Detect which cell encompasses the target text, then output its (x, y) center coordinate. 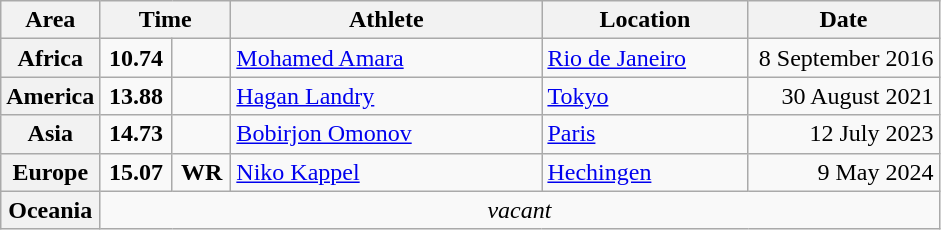
12 July 2023 (844, 134)
10.74 (136, 58)
Hagan Landry (386, 96)
Area (50, 20)
Time (166, 20)
13.88 (136, 96)
Tokyo (645, 96)
30 August 2021 (844, 96)
Athlete (386, 20)
14.73 (136, 134)
Oceania (50, 210)
Europe (50, 172)
America (50, 96)
Asia (50, 134)
vacant (520, 210)
WR (201, 172)
Paris (645, 134)
Africa (50, 58)
Bobirjon Omonov (386, 134)
15.07 (136, 172)
Location (645, 20)
Hechingen (645, 172)
8 September 2016 (844, 58)
Date (844, 20)
Niko Kappel (386, 172)
9 May 2024 (844, 172)
Rio de Janeiro (645, 58)
Mohamed Amara (386, 58)
